Provide the (x, y) coordinate of the cell's center where the given text is located.  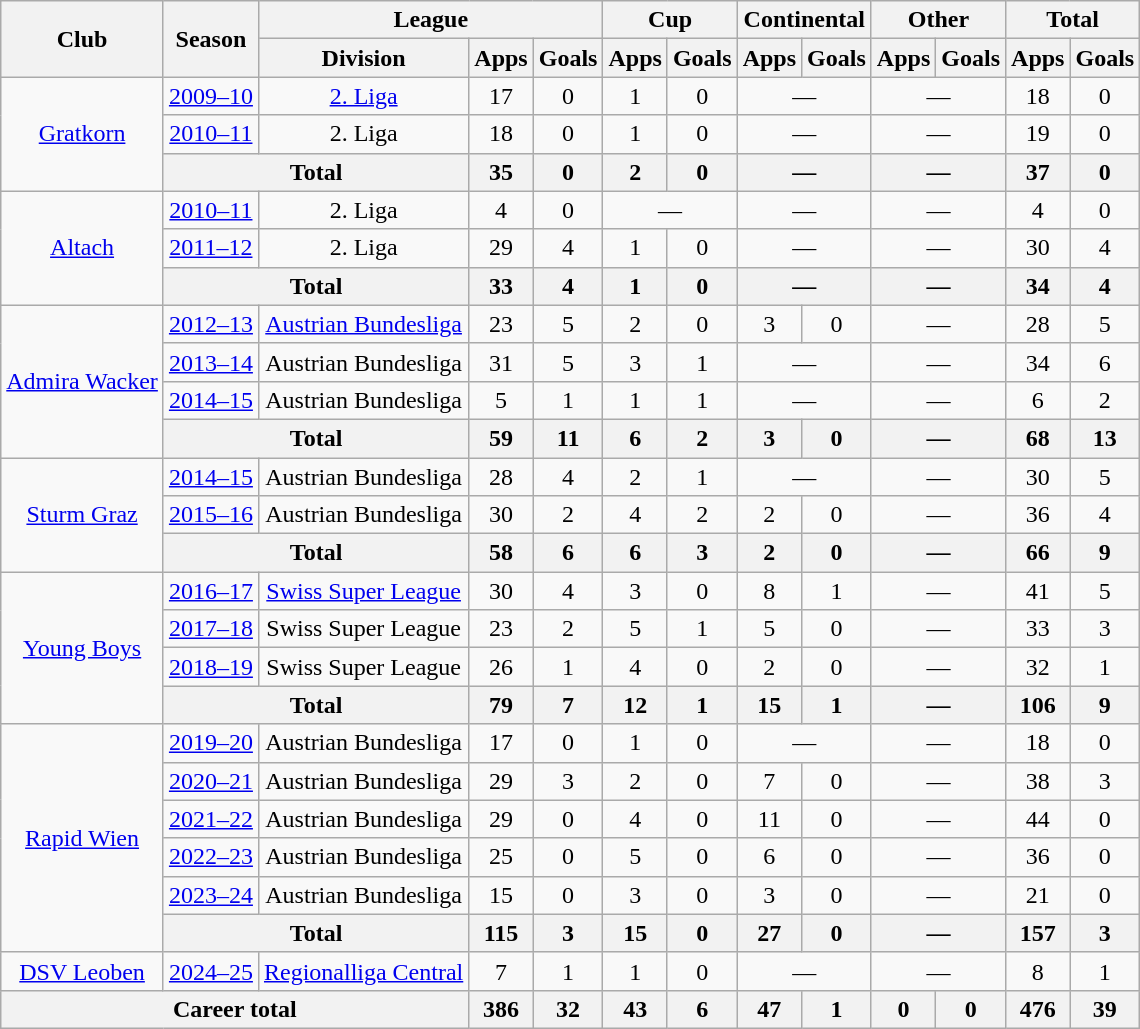
2016–17 (210, 591)
44 (1038, 819)
Season (210, 39)
2019–20 (210, 743)
2023–24 (210, 895)
58 (501, 553)
2021–22 (210, 819)
12 (635, 705)
2009–10 (210, 96)
2020–21 (210, 781)
31 (501, 362)
41 (1038, 591)
Other (938, 20)
Continental (804, 20)
386 (501, 1009)
2018–19 (210, 667)
Career total (235, 1009)
Rapid Wien (82, 838)
League (430, 20)
Gratkorn (82, 134)
Admira Wacker (82, 381)
106 (1038, 705)
68 (1038, 438)
79 (501, 705)
35 (501, 172)
Division (363, 58)
2024–25 (210, 971)
Sturm Graz (82, 515)
Club (82, 39)
Cup (670, 20)
26 (501, 667)
2015–16 (210, 515)
Altach (82, 248)
2017–18 (210, 629)
39 (1105, 1009)
2013–14 (210, 362)
21 (1038, 895)
Regionalliga Central (363, 971)
157 (1038, 933)
13 (1105, 438)
59 (501, 438)
37 (1038, 172)
2011–12 (210, 248)
43 (635, 1009)
19 (1038, 134)
66 (1038, 553)
DSV Leoben (82, 971)
Young Boys (82, 648)
47 (769, 1009)
2022–23 (210, 857)
2012–13 (210, 324)
27 (769, 933)
25 (501, 857)
476 (1038, 1009)
115 (501, 933)
38 (1038, 781)
